From the cell containing the given text, extract its center point as [X, Y] coordinate. 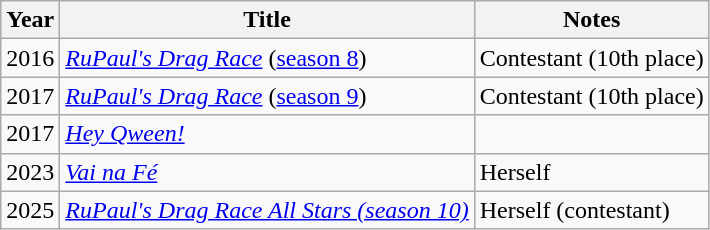
2016 [30, 58]
RuPaul's Drag Race All Stars (season 10) [267, 210]
RuPaul's Drag Race (season 9) [267, 96]
Notes [592, 20]
Herself [592, 172]
Vai na Fé [267, 172]
Herself (contestant) [592, 210]
RuPaul's Drag Race (season 8) [267, 58]
Year [30, 20]
Title [267, 20]
Hey Qween! [267, 134]
2025 [30, 210]
2023 [30, 172]
